Pinpoint the cell where the given text exists, returning its (x, y) midpoint coordinate. 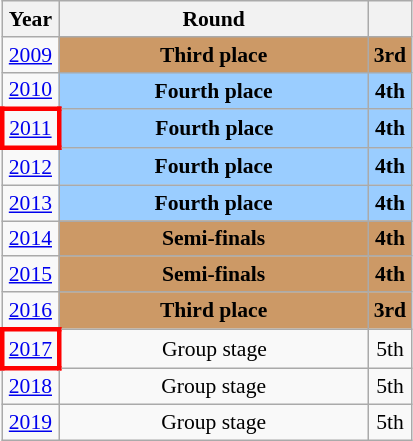
2016 (30, 310)
2011 (30, 130)
2013 (30, 203)
Round (214, 19)
2018 (30, 386)
2010 (30, 90)
2015 (30, 275)
2012 (30, 166)
2019 (30, 423)
Year (30, 19)
2017 (30, 348)
2009 (30, 55)
2014 (30, 239)
